Pinpoint the cell where the given text exists, returning its [X, Y] midpoint coordinate. 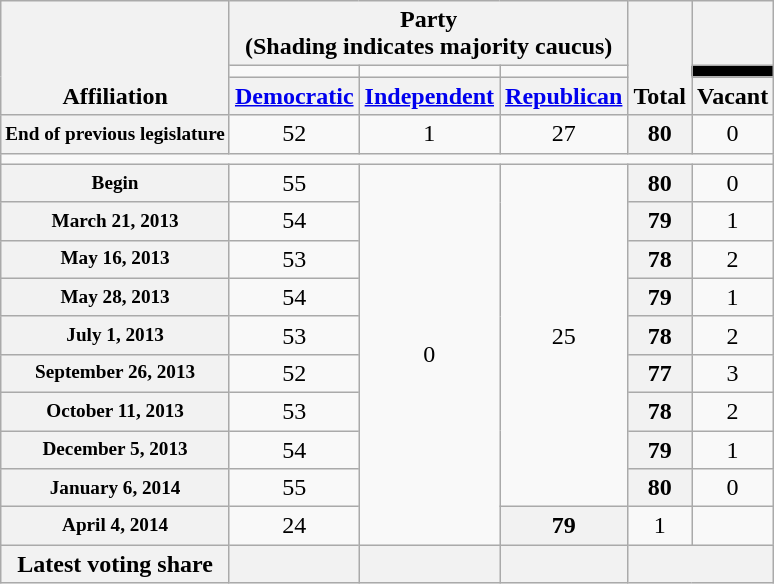
Democratic [294, 96]
Republican [564, 96]
Affiliation [116, 58]
3 [733, 373]
Begin [116, 183]
May 28, 2013 [116, 297]
September 26, 2013 [116, 373]
Party (Shading indicates majority caucus) [428, 34]
January 6, 2014 [116, 488]
April 4, 2014 [116, 526]
May 16, 2013 [116, 259]
25 [564, 336]
July 1, 2013 [116, 335]
Total [660, 58]
24 [294, 526]
October 11, 2013 [116, 411]
Latest voting share [116, 564]
77 [660, 373]
December 5, 2013 [116, 449]
End of previous legislature [116, 134]
Independent [429, 96]
March 21, 2013 [116, 221]
Vacant [733, 96]
27 [564, 134]
